Extract the (x, y) coordinate from the center of the cell holding the provided text.  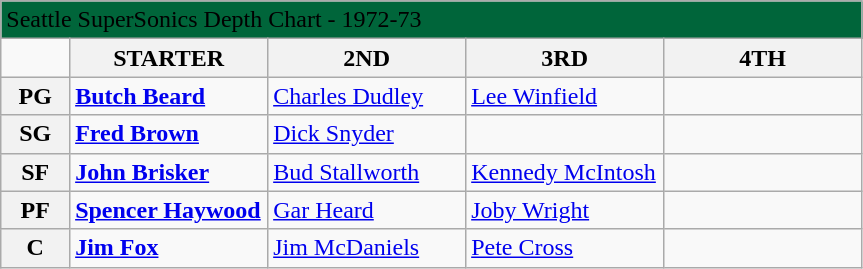
Spencer Haywood (169, 210)
SF (36, 172)
STARTER (169, 58)
Jim McDaniels (367, 248)
Kennedy McIntosh (565, 172)
Gar Heard (367, 210)
3RD (565, 58)
Dick Snyder (367, 134)
Bud Stallworth (367, 172)
Pete Cross (565, 248)
PG (36, 96)
PF (36, 210)
SG (36, 134)
C (36, 248)
2ND (367, 58)
John Brisker (169, 172)
Fred Brown (169, 134)
Seattle SuperSonics Depth Chart - 1972-73 (432, 20)
4TH (763, 58)
Jim Fox (169, 248)
Charles Dudley (367, 96)
Butch Beard (169, 96)
Joby Wright (565, 210)
Lee Winfield (565, 96)
